From the cell containing the given text, extract its center point as (X, Y) coordinate. 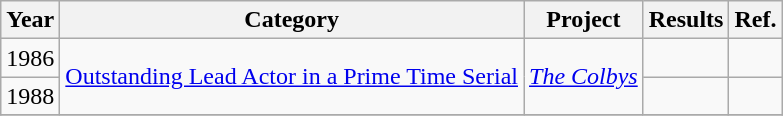
Project (584, 20)
1988 (30, 96)
Year (30, 20)
Results (686, 20)
The Colbys (584, 77)
1986 (30, 58)
Ref. (756, 20)
Category (292, 20)
Outstanding Lead Actor in a Prime Time Serial (292, 77)
